Provide the [x, y] coordinate of the cell's center where the given text is located.  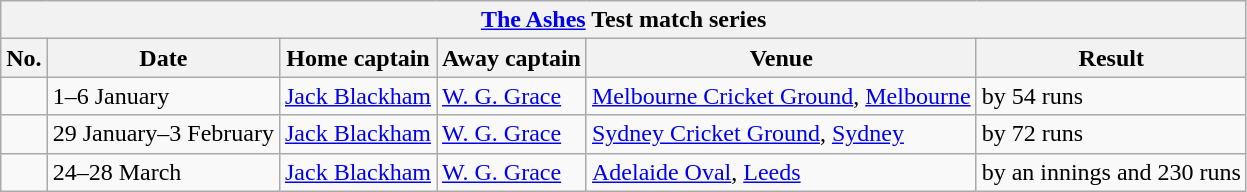
Melbourne Cricket Ground, Melbourne [781, 96]
24–28 March [163, 172]
by 54 runs [1111, 96]
Sydney Cricket Ground, Sydney [781, 134]
Away captain [511, 58]
29 January–3 February [163, 134]
Adelaide Oval, Leeds [781, 172]
Date [163, 58]
Home captain [358, 58]
No. [24, 58]
by 72 runs [1111, 134]
The Ashes Test match series [624, 20]
Result [1111, 58]
by an innings and 230 runs [1111, 172]
Venue [781, 58]
1–6 January [163, 96]
